Scan for the cell matching the given text and deliver its [X, Y] coordinate at center. 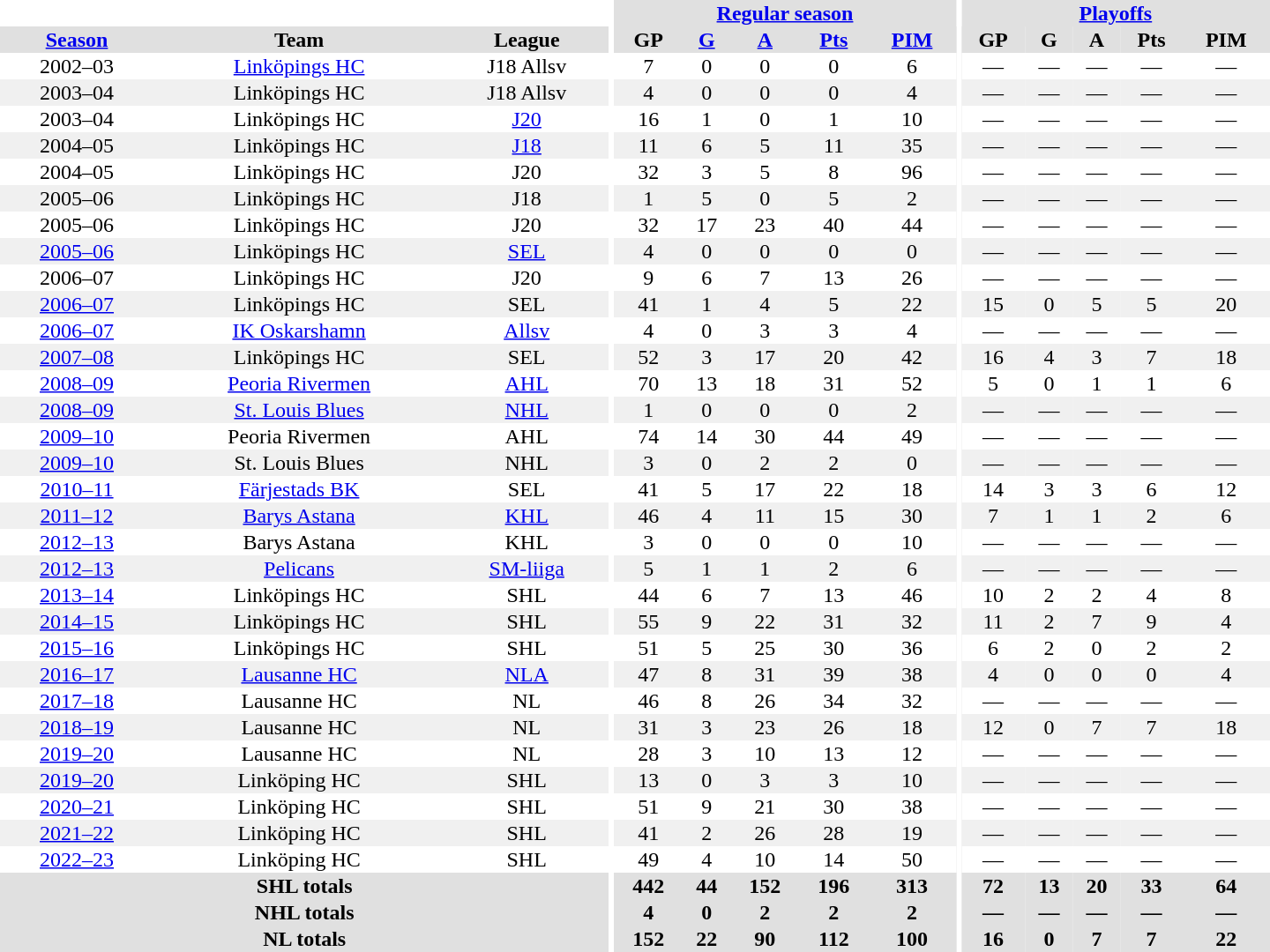
442 [648, 886]
72 [993, 886]
2015–16 [77, 648]
SHL totals [304, 886]
2020–21 [77, 807]
2002–03 [77, 66]
Pelicans [299, 569]
2007–08 [77, 357]
2017–18 [77, 701]
2018–19 [77, 727]
100 [912, 939]
2011–12 [77, 516]
Playoffs [1116, 13]
50 [912, 859]
55 [648, 621]
2022–23 [77, 859]
2016–17 [77, 674]
64 [1226, 886]
36 [912, 648]
Team [299, 40]
34 [833, 701]
112 [833, 939]
NLA [527, 674]
42 [912, 357]
NHL totals [304, 912]
19 [912, 833]
70 [648, 383]
IK Oskarshamn [299, 331]
NL totals [304, 939]
Regular season [785, 13]
96 [912, 172]
313 [912, 886]
25 [765, 648]
2014–15 [77, 621]
2021–22 [77, 833]
35 [912, 145]
Allsv [527, 331]
2013–14 [77, 595]
SM-liiga [527, 569]
33 [1151, 886]
196 [833, 886]
2010–11 [77, 489]
21 [765, 807]
74 [648, 436]
39 [833, 674]
40 [833, 225]
47 [648, 674]
90 [765, 939]
League [527, 40]
Season [77, 40]
Färjestads BK [299, 489]
